Return (x, y) of the center of cell containing provided text 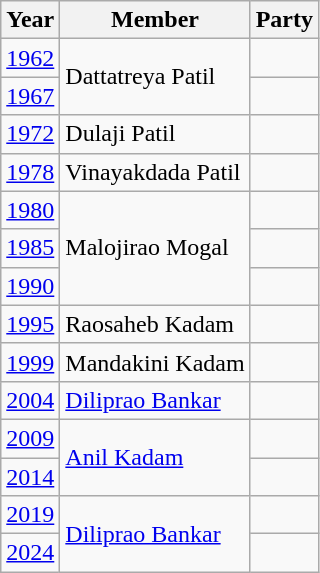
1995 (30, 324)
2004 (30, 400)
1972 (30, 134)
Dattatreya Patil (155, 77)
2009 (30, 438)
1978 (30, 172)
1999 (30, 362)
1980 (30, 210)
Year (30, 20)
Vinayakdada Patil (155, 172)
2014 (30, 477)
1985 (30, 248)
Mandakini Kadam (155, 362)
Party (284, 20)
Raosaheb Kadam (155, 324)
1990 (30, 286)
Malojirao Mogal (155, 248)
Member (155, 20)
2019 (30, 515)
Dulaji Patil (155, 134)
2024 (30, 553)
1962 (30, 58)
Anil Kadam (155, 457)
1967 (30, 96)
